Return the (x, y) coordinate for the center point of the cell that contains the specified text.  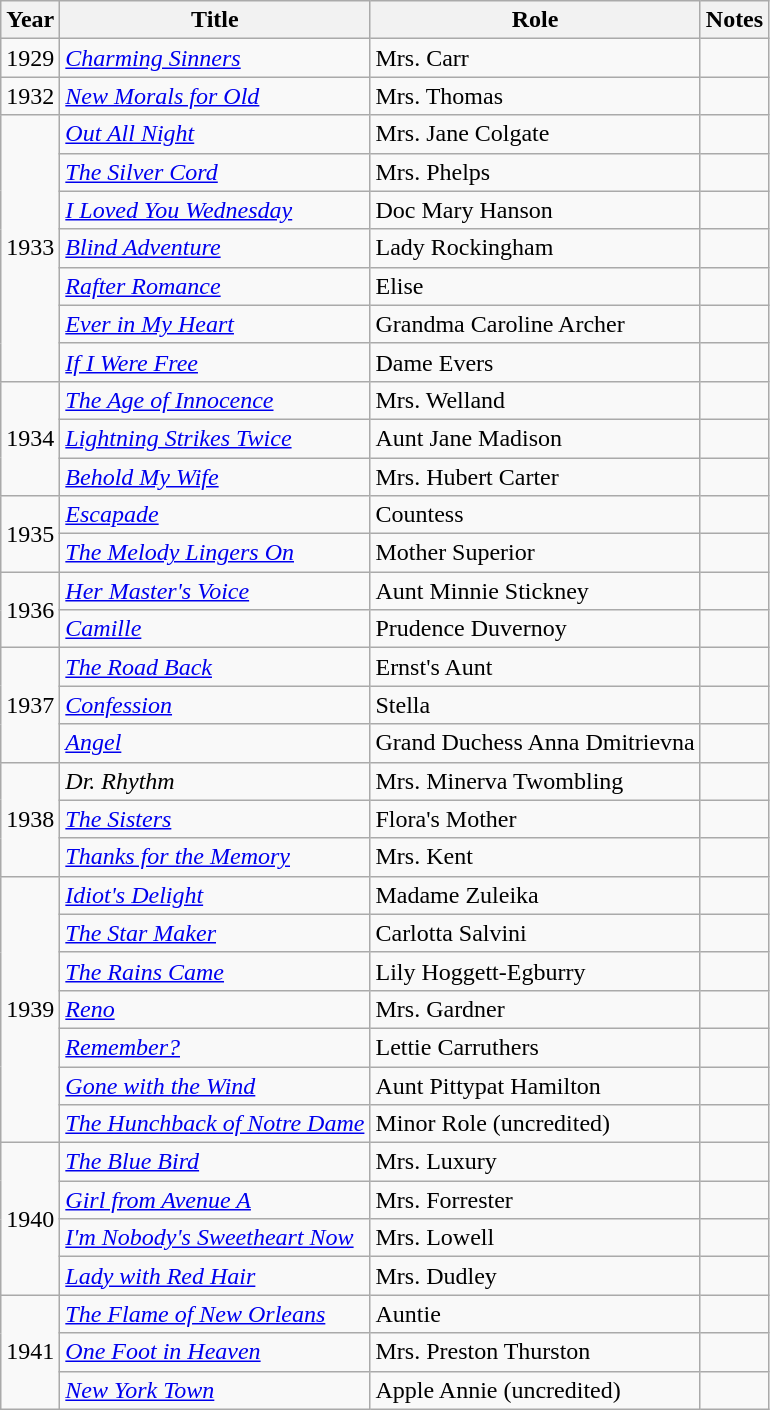
Lettie Carruthers (535, 1047)
Mrs. Phelps (535, 172)
Lily Hoggett-Egburry (535, 971)
Aunt Jane Madison (535, 438)
If I Were Free (215, 362)
1933 (30, 248)
Lightning Strikes Twice (215, 438)
Grand Duchess Anna Dmitrievna (535, 743)
Ernst's Aunt (535, 667)
Gone with the Wind (215, 1085)
New York Town (215, 1390)
Elise (535, 286)
Rafter Romance (215, 286)
Apple Annie (uncredited) (535, 1390)
The Hunchback of Notre Dame (215, 1124)
Camille (215, 629)
Mrs. Minerva Twombling (535, 781)
Minor Role (uncredited) (535, 1124)
Dame Evers (535, 362)
Girl from Avenue A (215, 1200)
1934 (30, 438)
The Star Maker (215, 933)
Her Master's Voice (215, 591)
Stella (535, 705)
The Sisters (215, 819)
Role (535, 20)
Angel (215, 743)
Flora's Mother (535, 819)
Mother Superior (535, 553)
Mrs. Thomas (535, 96)
Ever in My Heart (215, 324)
Madame Zuleika (535, 895)
I Loved You Wednesday (215, 210)
Notes (734, 20)
Year (30, 20)
1929 (30, 58)
Lady with Red Hair (215, 1276)
Lady Rockingham (535, 248)
The Blue Bird (215, 1162)
Title (215, 20)
1937 (30, 705)
Aunt Pittypat Hamilton (535, 1085)
New Morals for Old (215, 96)
Mrs. Forrester (535, 1200)
Behold My Wife (215, 477)
Mrs. Luxury (535, 1162)
The Age of Innocence (215, 400)
Mrs. Gardner (535, 1009)
Mrs. Jane Colgate (535, 134)
Reno (215, 1009)
1938 (30, 819)
1932 (30, 96)
Remember? (215, 1047)
Blind Adventure (215, 248)
1941 (30, 1352)
1936 (30, 610)
Thanks for the Memory (215, 857)
Prudence Duvernoy (535, 629)
Mrs. Hubert Carter (535, 477)
Idiot's Delight (215, 895)
Countess (535, 515)
Mrs. Preston Thurston (535, 1352)
The Rains Came (215, 971)
Dr. Rhythm (215, 781)
Carlotta Salvini (535, 933)
1940 (30, 1219)
The Melody Lingers On (215, 553)
Out All Night (215, 134)
Mrs. Carr (535, 58)
Grandma Caroline Archer (535, 324)
Mrs. Lowell (535, 1238)
Mrs. Dudley (535, 1276)
Mrs. Welland (535, 400)
Auntie (535, 1314)
The Flame of New Orleans (215, 1314)
1939 (30, 1009)
Escapade (215, 515)
One Foot in Heaven (215, 1352)
The Road Back (215, 667)
Charming Sinners (215, 58)
Mrs. Kent (535, 857)
I'm Nobody's Sweetheart Now (215, 1238)
Doc Mary Hanson (535, 210)
1935 (30, 534)
Aunt Minnie Stickney (535, 591)
Confession (215, 705)
The Silver Cord (215, 172)
